Extract the [X, Y] coordinate from the center of the cell holding the provided text.  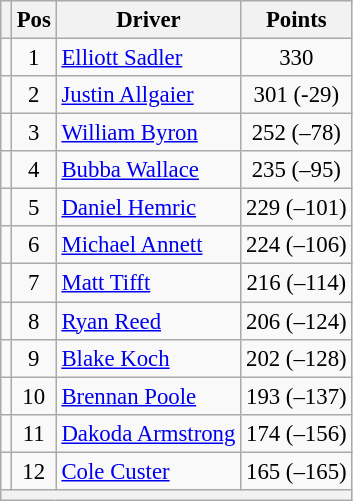
229 (–101) [296, 208]
3 [34, 133]
202 (–128) [296, 358]
301 (-29) [296, 95]
Pos [34, 20]
Driver [148, 20]
Michael Annett [148, 245]
1 [34, 58]
206 (–124) [296, 321]
4 [34, 170]
Bubba Wallace [148, 170]
330 [296, 58]
Elliott Sadler [148, 58]
5 [34, 208]
Justin Allgaier [148, 95]
Ryan Reed [148, 321]
165 (–165) [296, 471]
252 (–78) [296, 133]
Matt Tifft [148, 283]
Points [296, 20]
9 [34, 358]
12 [34, 471]
William Byron [148, 133]
Blake Koch [148, 358]
216 (–114) [296, 283]
Daniel Hemric [148, 208]
174 (–156) [296, 433]
193 (–137) [296, 396]
8 [34, 321]
10 [34, 396]
7 [34, 283]
224 (–106) [296, 245]
6 [34, 245]
2 [34, 95]
Brennan Poole [148, 396]
11 [34, 433]
Cole Custer [148, 471]
Dakoda Armstrong [148, 433]
235 (–95) [296, 170]
